Locate the cell with the specified text and output its (X, Y) center coordinate. 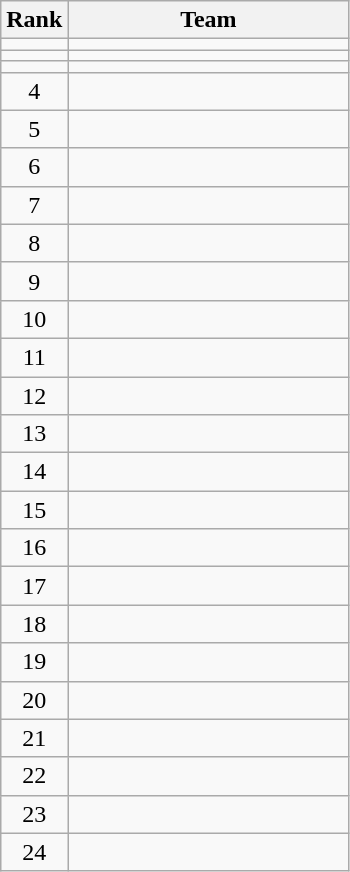
16 (34, 548)
23 (34, 814)
15 (34, 510)
11 (34, 357)
24 (34, 852)
19 (34, 662)
6 (34, 167)
4 (34, 91)
12 (34, 395)
21 (34, 738)
Rank (34, 20)
14 (34, 472)
8 (34, 243)
22 (34, 776)
10 (34, 319)
7 (34, 205)
5 (34, 129)
Team (208, 20)
9 (34, 281)
13 (34, 434)
18 (34, 624)
20 (34, 700)
17 (34, 586)
